Find where the given text appears and provide that cell's center as [X, Y] coordinate. 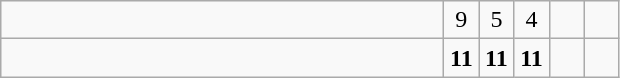
9 [462, 20]
4 [532, 20]
5 [496, 20]
